Extract the (X, Y) coordinate from the center of the cell holding the provided text.  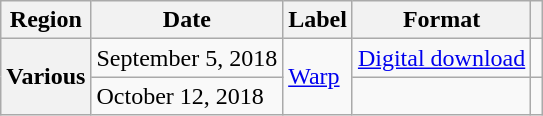
Format (441, 20)
Region (46, 20)
Date (187, 20)
Label (318, 20)
September 5, 2018 (187, 58)
October 12, 2018 (187, 96)
Warp (318, 77)
Digital download (441, 58)
Various (46, 77)
